Determine the [X, Y] coordinate at the center of the cell enclosing the given text.  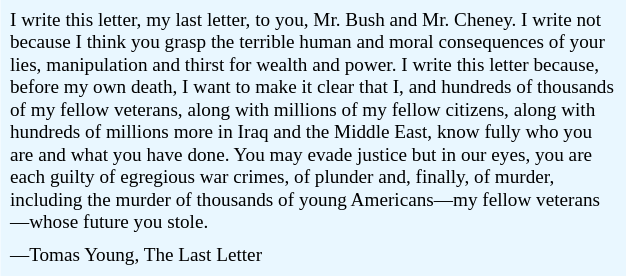
—Tomas Young, The Last Letter [314, 256]
